Pinpoint the cell where the given text exists, returning its (X, Y) midpoint coordinate. 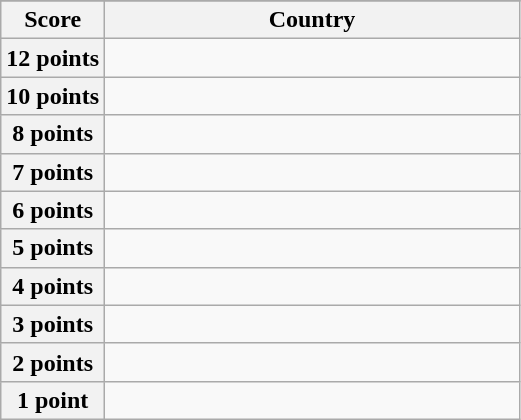
7 points (53, 172)
10 points (53, 96)
3 points (53, 324)
2 points (53, 362)
4 points (53, 286)
6 points (53, 210)
8 points (53, 134)
Score (53, 20)
Country (312, 20)
1 point (53, 400)
5 points (53, 248)
12 points (53, 58)
